Find where the given text appears and provide that cell's center as (X, Y) coordinate. 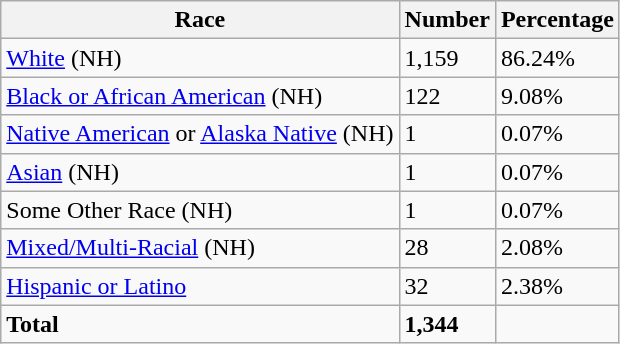
Number (447, 20)
1,159 (447, 58)
Black or African American (NH) (200, 96)
86.24% (557, 58)
White (NH) (200, 58)
Native American or Alaska Native (NH) (200, 134)
Percentage (557, 20)
Total (200, 324)
2.38% (557, 286)
Race (200, 20)
122 (447, 96)
1,344 (447, 324)
Mixed/Multi-Racial (NH) (200, 248)
32 (447, 286)
9.08% (557, 96)
Some Other Race (NH) (200, 210)
28 (447, 248)
2.08% (557, 248)
Hispanic or Latino (200, 286)
Asian (NH) (200, 172)
